Pinpoint the cell where the given text exists, returning its (X, Y) midpoint coordinate. 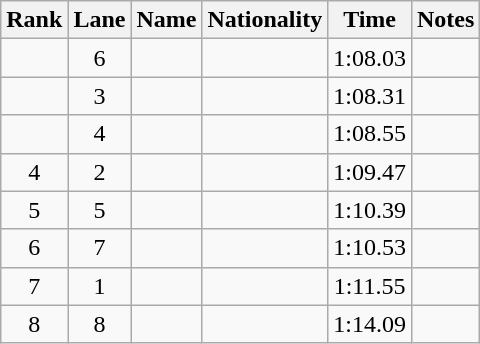
1:08.03 (370, 58)
Lane (100, 20)
1:08.31 (370, 96)
1:10.39 (370, 210)
Notes (445, 20)
3 (100, 96)
2 (100, 172)
1 (100, 286)
1:14.09 (370, 324)
Nationality (265, 20)
Time (370, 20)
1:09.47 (370, 172)
1:11.55 (370, 286)
Name (166, 20)
1:08.55 (370, 134)
Rank (34, 20)
1:10.53 (370, 248)
